Scan for the cell matching the given text and deliver its [x, y] coordinate at center. 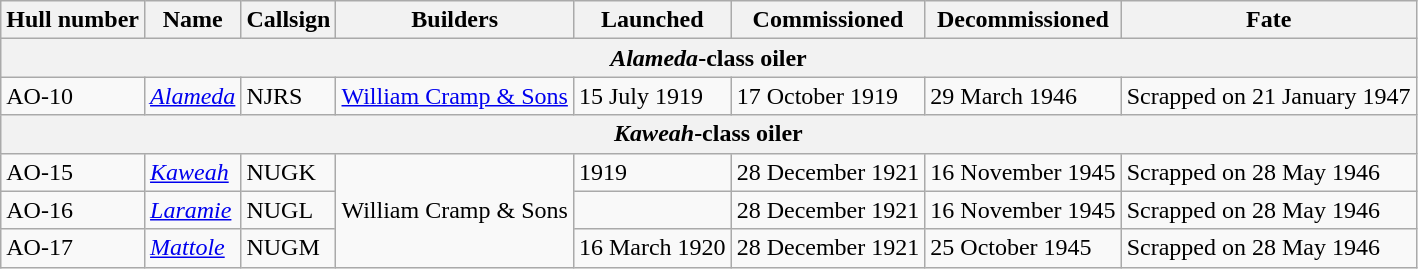
NUGL [288, 210]
AO-10 [73, 96]
AO-17 [73, 248]
NJRS [288, 96]
Alameda-class oiler [708, 58]
Mattole [193, 248]
Name [193, 20]
NUGM [288, 248]
Callsign [288, 20]
Launched [652, 20]
Alameda [193, 96]
Kaweah-class oiler [708, 134]
Builders [454, 20]
AO-16 [73, 210]
Hull number [73, 20]
1919 [652, 172]
Commissioned [828, 20]
Scrapped on 21 January 1947 [1268, 96]
25 October 1945 [1023, 248]
29 March 1946 [1023, 96]
Decommissioned [1023, 20]
AO-15 [73, 172]
15 July 1919 [652, 96]
Fate [1268, 20]
Laramie [193, 210]
NUGK [288, 172]
17 October 1919 [828, 96]
Kaweah [193, 172]
16 March 1920 [652, 248]
